Scan for the cell matching the given text and deliver its [x, y] coordinate at center. 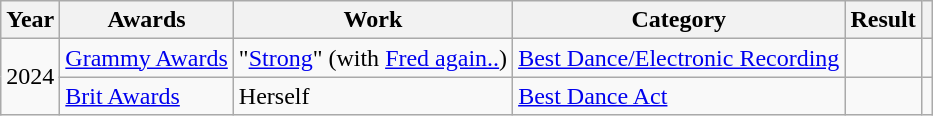
Best Dance Act [679, 96]
"Strong" (with Fred again..) [372, 58]
Category [679, 20]
Awards [147, 20]
Work [372, 20]
2024 [30, 77]
Best Dance/Electronic Recording [679, 58]
Result [883, 20]
Brit Awards [147, 96]
Year [30, 20]
Herself [372, 96]
Grammy Awards [147, 58]
